Detect which cell encompasses the target text, then output its [X, Y] center coordinate. 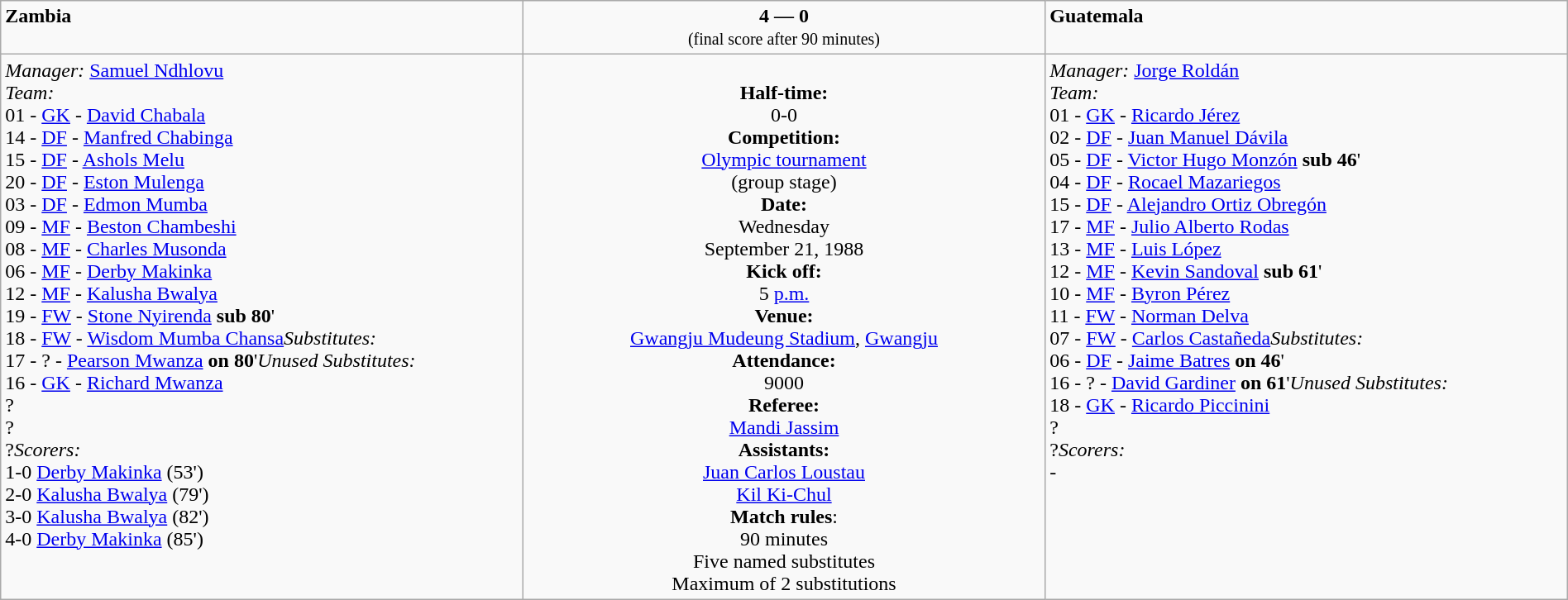
Guatemala [1307, 28]
Zambia [262, 28]
4 — 0(final score after 90 minutes) [784, 28]
